Identify which cell holds the provided text, then report its [x, y] central coordinate. 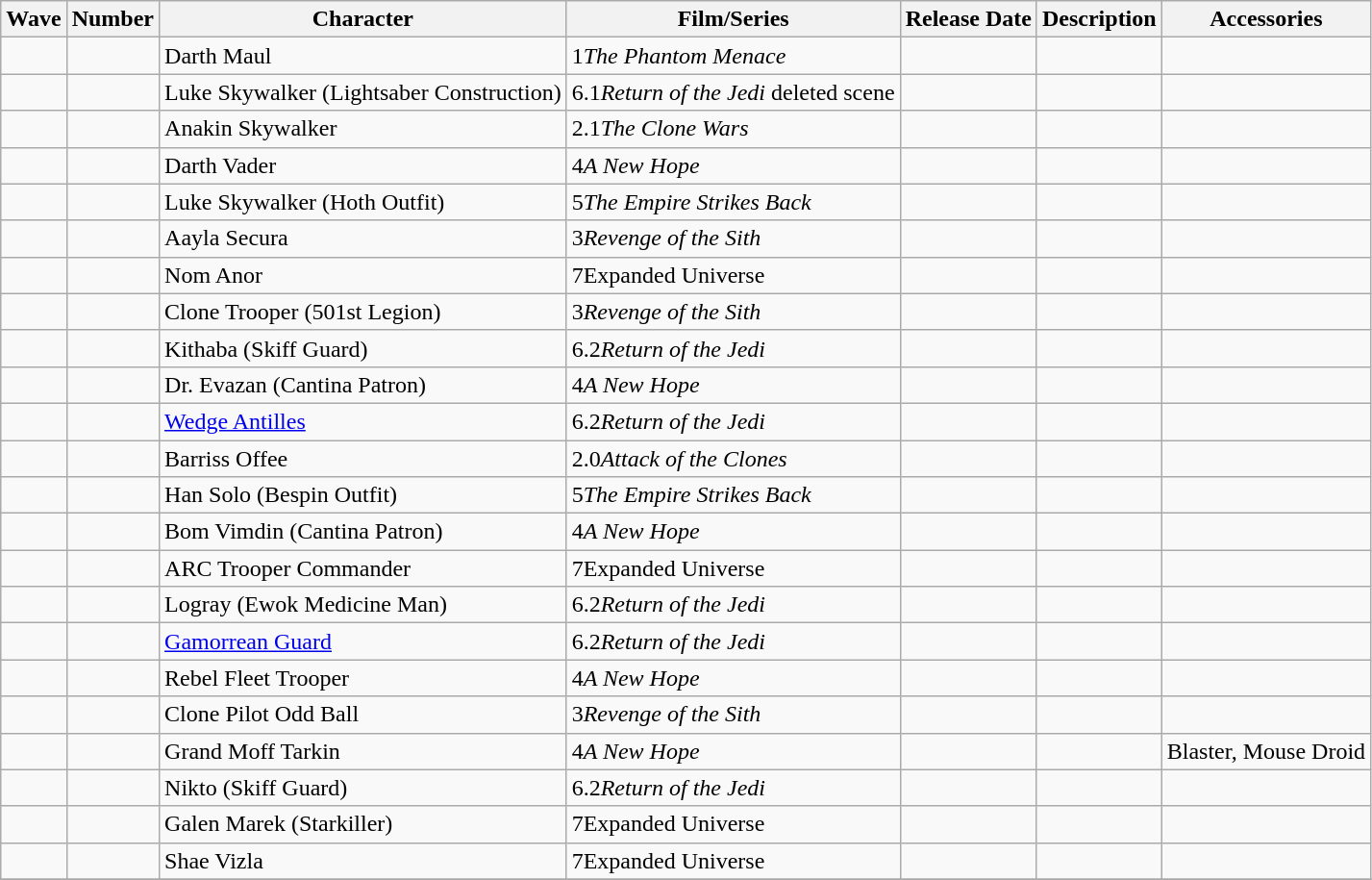
Logray (Ewok Medicine Man) [363, 605]
Nom Anor [363, 275]
Nikto (Skiff Guard) [363, 788]
2.1The Clone Wars [733, 129]
Luke Skywalker (Lightsaber Construction) [363, 92]
2.0Attack of the Clones [733, 459]
Wedge Antilles [363, 421]
Kithaba (Skiff Guard) [363, 348]
Anakin Skywalker [363, 129]
Galen Marek (Starkiller) [363, 824]
Shae Vizla [363, 861]
Luke Skywalker (Hoth Outfit) [363, 202]
Blaster, Mouse Droid [1265, 751]
Accessories [1265, 19]
Character [363, 19]
Grand Moff Tarkin [363, 751]
Description [1099, 19]
Darth Maul [363, 56]
1The Phantom Menace [733, 56]
Clone Trooper (501st Legion) [363, 312]
Wave [34, 19]
Release Date [968, 19]
Barriss Offee [363, 459]
6.1Return of the Jedi deleted scene [733, 92]
Dr. Evazan (Cantina Patron) [363, 385]
Aayla Secura [363, 239]
Clone Pilot Odd Ball [363, 715]
ARC Trooper Commander [363, 568]
Number [112, 19]
Han Solo (Bespin Outfit) [363, 495]
Gamorrean Guard [363, 641]
Bom Vimdin (Cantina Patron) [363, 532]
Darth Vader [363, 165]
Film/Series [733, 19]
Rebel Fleet Trooper [363, 678]
